From the cell containing the given text, extract its center point as [x, y] coordinate. 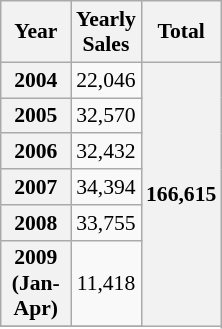
166,615 [181, 194]
2005 [36, 116]
33,755 [106, 223]
22,046 [106, 80]
Total [181, 32]
2007 [36, 187]
32,432 [106, 152]
Yearly Sales [106, 32]
Year [36, 32]
32,570 [106, 116]
2008 [36, 223]
11,418 [106, 284]
2004 [36, 80]
2009 (Jan-Apr) [36, 284]
34,394 [106, 187]
2006 [36, 152]
